Extract the [X, Y] coordinate from the center of the cell holding the provided text.  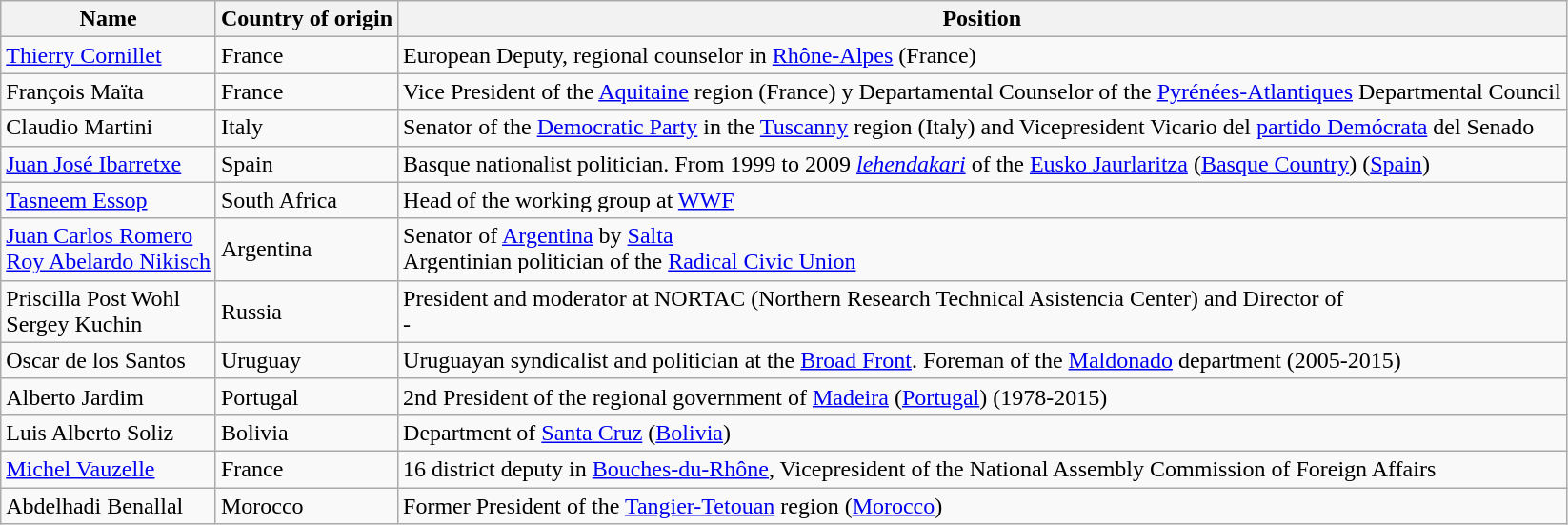
Thierry Cornillet [109, 55]
Morocco [307, 506]
Priscilla Post WohlSergey Kuchin [109, 311]
Portugal [307, 396]
Position [983, 19]
Oscar de los Santos [109, 360]
Spain [307, 164]
Abdelhadi Benallal [109, 506]
Department of Santa Cruz (Bolivia) [983, 433]
Tasneem Essop [109, 200]
16 district deputy in Bouches-du-Rhône, Vicepresident of the National Assembly Commission of Foreign Affairs [983, 469]
Juan José Ibarretxe [109, 164]
South Africa [307, 200]
François Maïta [109, 91]
Russia [307, 311]
Michel Vauzelle [109, 469]
2nd President of the regional government of Madeira (Portugal) (1978-2015) [983, 396]
Name [109, 19]
European Deputy, regional counselor in Rhône-Alpes (France) [983, 55]
Claudio Martini [109, 128]
Basque nationalist politician. From 1999 to 2009 lehendakari of the Eusko Jaurlaritza (Basque Country) (Spain) [983, 164]
Luis Alberto Soliz [109, 433]
Country of origin [307, 19]
Argentina [307, 250]
President and moderator at NORTAC (Northern Research Technical Asistencia Center) and Director of - [983, 311]
Senator of the Democratic Party in the Tuscanny region (Italy) and Vicepresident Vicario del partido Demócrata del Senado [983, 128]
Bolivia [307, 433]
Italy [307, 128]
Vice President of the Aquitaine region (France) y Departamental Counselor of the Pyrénées-Atlantiques Departmental Council [983, 91]
Alberto Jardim [109, 396]
Juan Carlos RomeroRoy Abelardo Nikisch [109, 250]
Uruguay [307, 360]
Senator of Argentina by SaltaArgentinian politician of the Radical Civic Union [983, 250]
Former President of the Tangier-Tetouan region (Morocco) [983, 506]
Uruguayan syndicalist and politician at the Broad Front. Foreman of the Maldonado department (2005-2015) [983, 360]
Head of the working group at WWF [983, 200]
